Search for the cell housing the specified text and yield its (X, Y) center coordinate. 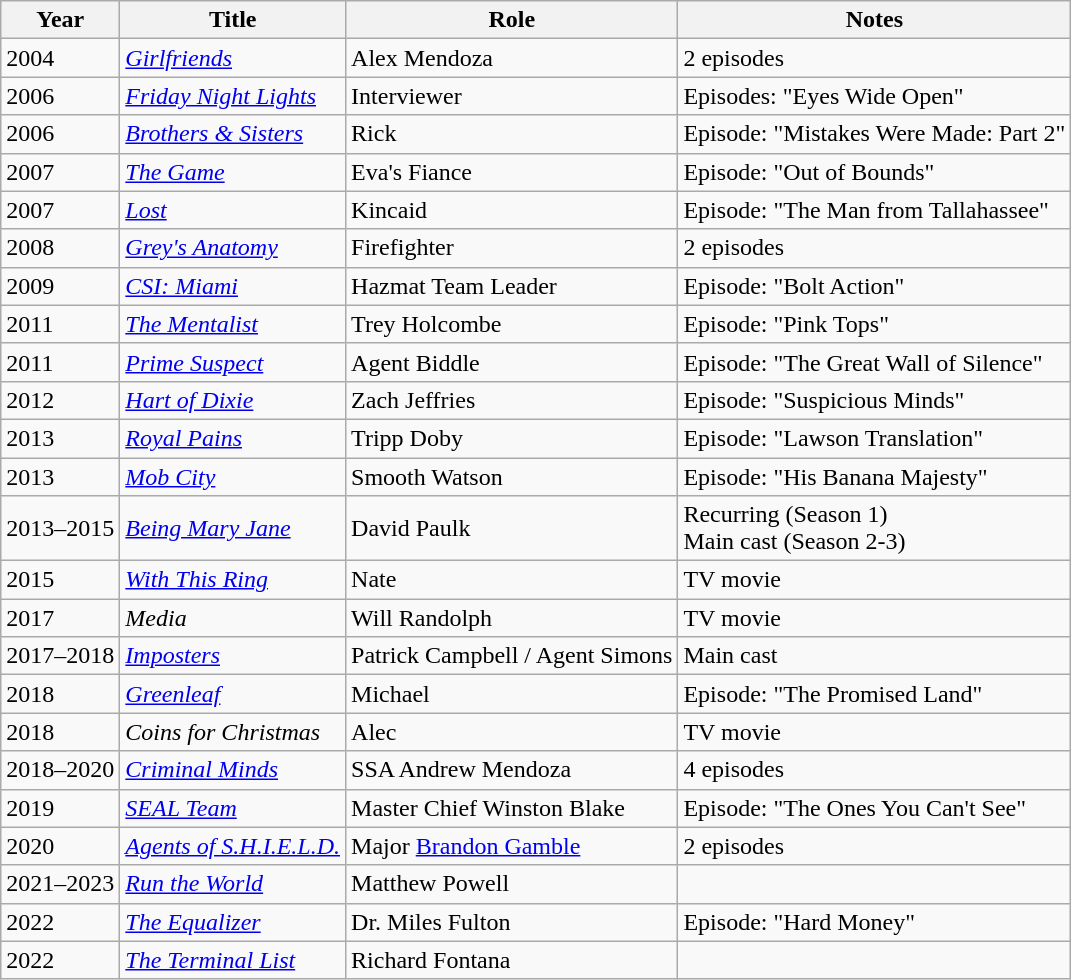
2020 (60, 846)
Tripp Doby (512, 438)
Major Brandon Gamble (512, 846)
Agents of S.H.I.E.L.D. (233, 846)
Media (233, 618)
Lost (233, 210)
Eva's Fiance (512, 172)
Title (233, 20)
Master Chief Winston Blake (512, 808)
2013–2015 (60, 528)
Notes (874, 20)
Episode: "Lawson Translation" (874, 438)
Recurring (Season 1)Main cast (Season 2-3) (874, 528)
Role (512, 20)
Kincaid (512, 210)
2017–2018 (60, 656)
Run the World (233, 884)
Episode: "Mistakes Were Made: Part 2" (874, 134)
Episode: "The Man from Tallahassee" (874, 210)
CSI: Miami (233, 286)
Being Mary Jane (233, 528)
Main cast (874, 656)
2009 (60, 286)
Grey's Anatomy (233, 248)
2018–2020 (60, 770)
Royal Pains (233, 438)
Greenleaf (233, 694)
Episode: "Hard Money" (874, 922)
Prime Suspect (233, 362)
Interviewer (512, 96)
Coins for Christmas (233, 732)
2019 (60, 808)
The Equalizer (233, 922)
Hart of Dixie (233, 400)
Girlfriends (233, 58)
Rick (512, 134)
The Terminal List (233, 960)
Brothers & Sisters (233, 134)
The Game (233, 172)
Michael (512, 694)
2021–2023 (60, 884)
Mob City (233, 477)
Matthew Powell (512, 884)
Patrick Campbell / Agent Simons (512, 656)
Episode: "Suspicious Minds" (874, 400)
Will Randolph (512, 618)
SSA Andrew Mendoza (512, 770)
Episodes: "Eyes Wide Open" (874, 96)
Hazmat Team Leader (512, 286)
Episode: "Out of Bounds" (874, 172)
SEAL Team (233, 808)
Dr. Miles Fulton (512, 922)
Year (60, 20)
Alec (512, 732)
Criminal Minds (233, 770)
Richard Fontana (512, 960)
Episode: "The Ones You Can't See" (874, 808)
Firefighter (512, 248)
David Paulk (512, 528)
Episode: "Pink Tops" (874, 324)
Trey Holcombe (512, 324)
2008 (60, 248)
The Mentalist (233, 324)
Agent Biddle (512, 362)
Imposters (233, 656)
4 episodes (874, 770)
Episode: "The Promised Land" (874, 694)
Episode: "His Banana Majesty" (874, 477)
2012 (60, 400)
Episode: "Bolt Action" (874, 286)
2004 (60, 58)
Zach Jeffries (512, 400)
With This Ring (233, 580)
2017 (60, 618)
Alex Mendoza (512, 58)
Nate (512, 580)
Episode: "The Great Wall of Silence" (874, 362)
2015 (60, 580)
Friday Night Lights (233, 96)
Smooth Watson (512, 477)
